For the text-containing cell, return its midpoint in (X, Y) coordinate format. 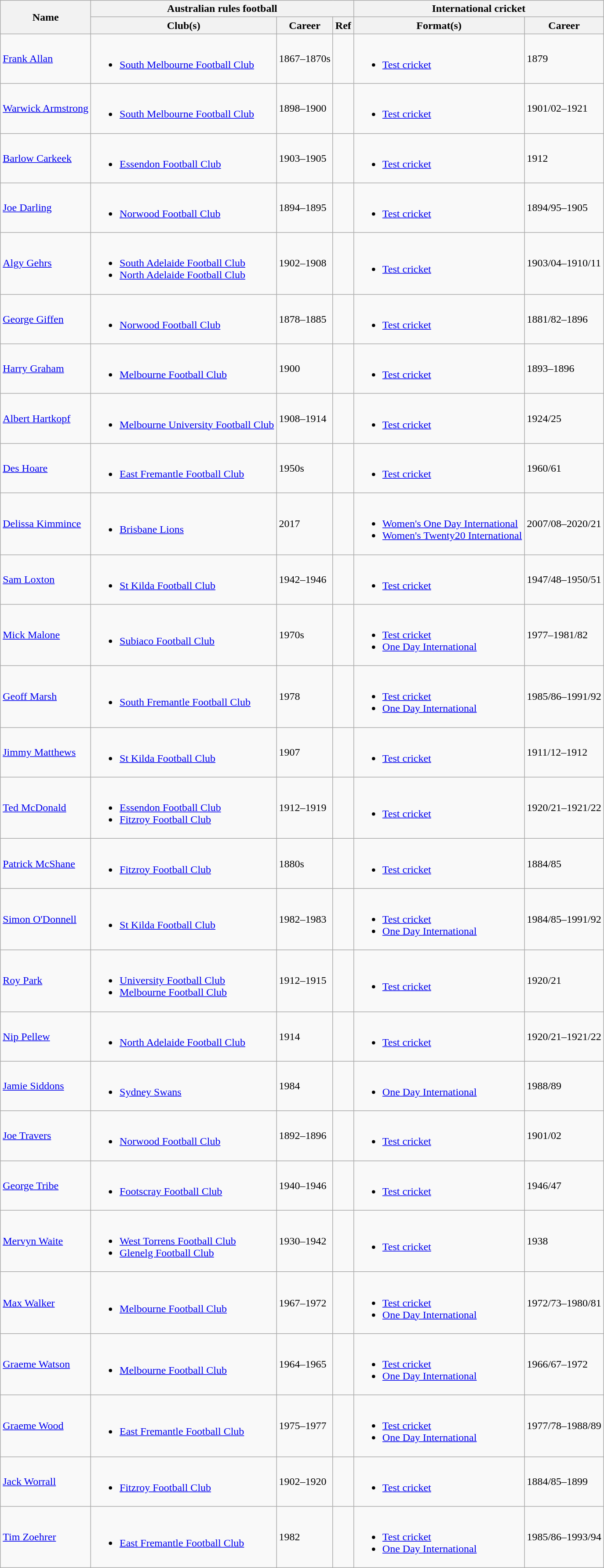
1867–1870s (305, 59)
1902–1920 (305, 1481)
1903/04–1910/11 (564, 263)
Albert Hartkopf (46, 418)
1942–1946 (305, 579)
1898–1900 (305, 108)
One Day International (439, 1086)
Algy Gehrs (46, 263)
1884/85 (564, 863)
South Adelaide Football ClubNorth Adelaide Football Club (184, 263)
International cricket (478, 9)
2017 (305, 524)
Jimmy Matthews (46, 753)
1903–1905 (305, 158)
South Fremantle Football Club (184, 697)
Format(s) (439, 25)
Des Hoare (46, 468)
Harry Graham (46, 368)
1894/95–1905 (564, 207)
1940–1946 (305, 1185)
1912 (564, 158)
1977–1981/82 (564, 635)
Geoff Marsh (46, 697)
1920/21 (564, 981)
Joe Darling (46, 207)
Subiaco Football Club (184, 635)
Name (46, 17)
1982 (305, 1537)
1912–1915 (305, 981)
Frank Allan (46, 59)
Ref (343, 25)
1984/85–1991/92 (564, 919)
Jamie Siddons (46, 1086)
Graeme Wood (46, 1426)
1884/85–1899 (564, 1481)
Warwick Armstrong (46, 108)
George Tribe (46, 1185)
Women's One Day InternationalWomen's Twenty20 International (439, 524)
Max Walker (46, 1302)
1892–1896 (305, 1136)
1984 (305, 1086)
Essendon Football ClubFitzroy Football Club (184, 808)
George Giffen (46, 319)
Brisbane Lions (184, 524)
1985/86–1993/94 (564, 1537)
University Football ClubMelbourne Football Club (184, 981)
1970s (305, 635)
1967–1972 (305, 1302)
Patrick McShane (46, 863)
1881/82–1896 (564, 319)
1912–1919 (305, 808)
1914 (305, 1037)
Graeme Watson (46, 1364)
West Torrens Football ClubGlenelg Football Club (184, 1241)
1901/02–1921 (564, 108)
1964–1965 (305, 1364)
1975–1977 (305, 1426)
1977/78–1988/89 (564, 1426)
Joe Travers (46, 1136)
1988/89 (564, 1086)
1878–1885 (305, 319)
1930–1942 (305, 1241)
1950s (305, 468)
Australian rules football (222, 9)
1946/47 (564, 1185)
Barlow Carkeek (46, 158)
Ted McDonald (46, 808)
Essendon Football Club (184, 158)
1908–1914 (305, 418)
Footscray Football Club (184, 1185)
Club(s) (184, 25)
1982–1983 (305, 919)
1901/02 (564, 1136)
1902–1908 (305, 263)
Delissa Kimmince (46, 524)
Tim Zoehrer (46, 1537)
Roy Park (46, 981)
1893–1896 (564, 368)
1880s (305, 863)
Jack Worrall (46, 1481)
1985/86–1991/92 (564, 697)
Nip Pellew (46, 1037)
1894–1895 (305, 207)
1978 (305, 697)
1907 (305, 753)
2007/08–2020/21 (564, 524)
Sam Loxton (46, 579)
1938 (564, 1241)
Mick Malone (46, 635)
1966/67–1972 (564, 1364)
1960/61 (564, 468)
1879 (564, 59)
Simon O'Donnell (46, 919)
Mervyn Waite (46, 1241)
1924/25 (564, 418)
Sydney Swans (184, 1086)
North Adelaide Football Club (184, 1037)
1911/12–1912 (564, 753)
1972/73–1980/81 (564, 1302)
1900 (305, 368)
Melbourne University Football Club (184, 418)
1947/48–1950/51 (564, 579)
